For the text-containing cell, return its midpoint in (x, y) coordinate format. 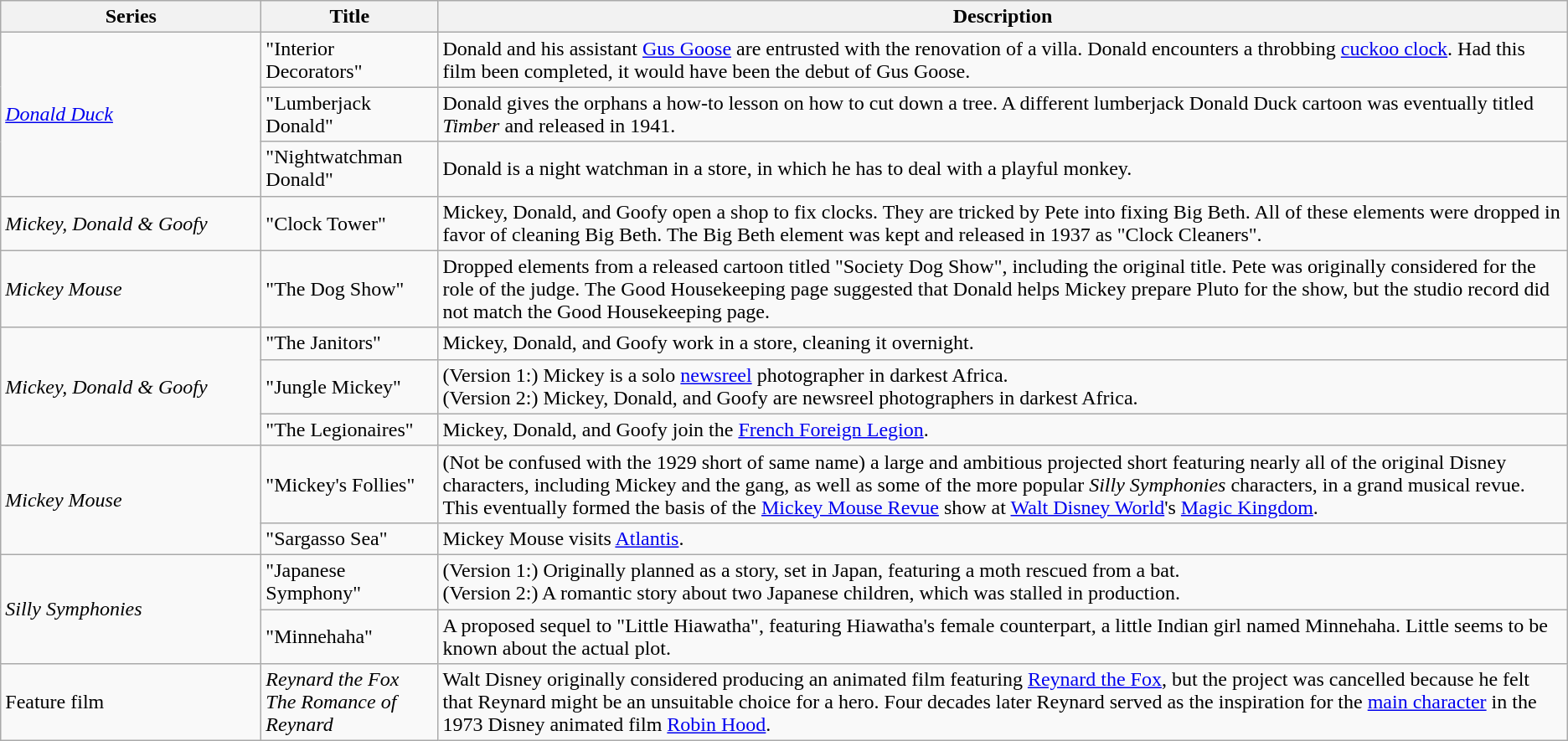
"The Janitors" (350, 343)
"Jungle Mickey" (350, 387)
Description (1003, 17)
"Minnehaha" (350, 636)
Reynard the Fox The Romance of Reynard (350, 702)
Mickey, Donald, and Goofy work in a store, cleaning it overnight. (1003, 343)
Title (350, 17)
"Mickey's Follies" (350, 484)
Series (131, 17)
Mickey Mouse visits Atlantis. (1003, 538)
"Interior Decorators" (350, 60)
Mickey, Donald, and Goofy join the French Foreign Legion. (1003, 430)
Donald is a night watchman in a store, in which he has to deal with a playful monkey. (1003, 169)
"The Legionaires" (350, 430)
"Japanese Symphony" (350, 581)
Donald Duck (131, 114)
"The Dog Show" (350, 289)
"Clock Tower" (350, 223)
"Lumberjack Donald" (350, 114)
"Nightwatchman Donald" (350, 169)
Silly Symphonies (131, 609)
Feature film (131, 702)
"Sargasso Sea" (350, 538)
